For the text-containing cell, return its midpoint in [X, Y] coordinate format. 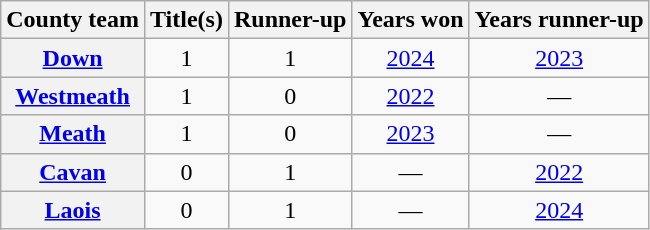
Years runner-up [559, 20]
County team [73, 20]
Title(s) [186, 20]
Westmeath [73, 96]
Cavan [73, 172]
Laois [73, 210]
Runner-up [290, 20]
Meath [73, 134]
Years won [410, 20]
Down [73, 58]
